From the cell containing the given text, extract its center point as (x, y) coordinate. 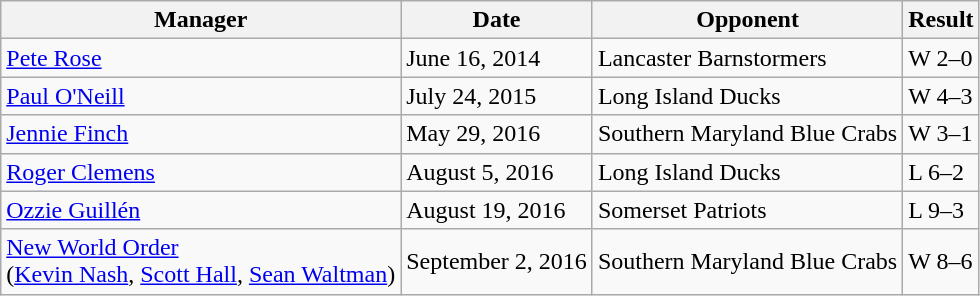
Pete Rose (201, 58)
Jennie Finch (201, 134)
Manager (201, 20)
August 5, 2016 (497, 172)
Somerset Patriots (747, 210)
L 9–3 (941, 210)
Paul O'Neill (201, 96)
W 2–0 (941, 58)
Date (497, 20)
Ozzie Guillén (201, 210)
Lancaster Barnstormers (747, 58)
May 29, 2016 (497, 134)
September 2, 2016 (497, 262)
W 4–3 (941, 96)
L 6–2 (941, 172)
W 3–1 (941, 134)
June 16, 2014 (497, 58)
Opponent (747, 20)
W 8–6 (941, 262)
July 24, 2015 (497, 96)
Roger Clemens (201, 172)
August 19, 2016 (497, 210)
New World Order(Kevin Nash, Scott Hall, Sean Waltman) (201, 262)
Result (941, 20)
